Return [x, y] of the center of cell containing provided text 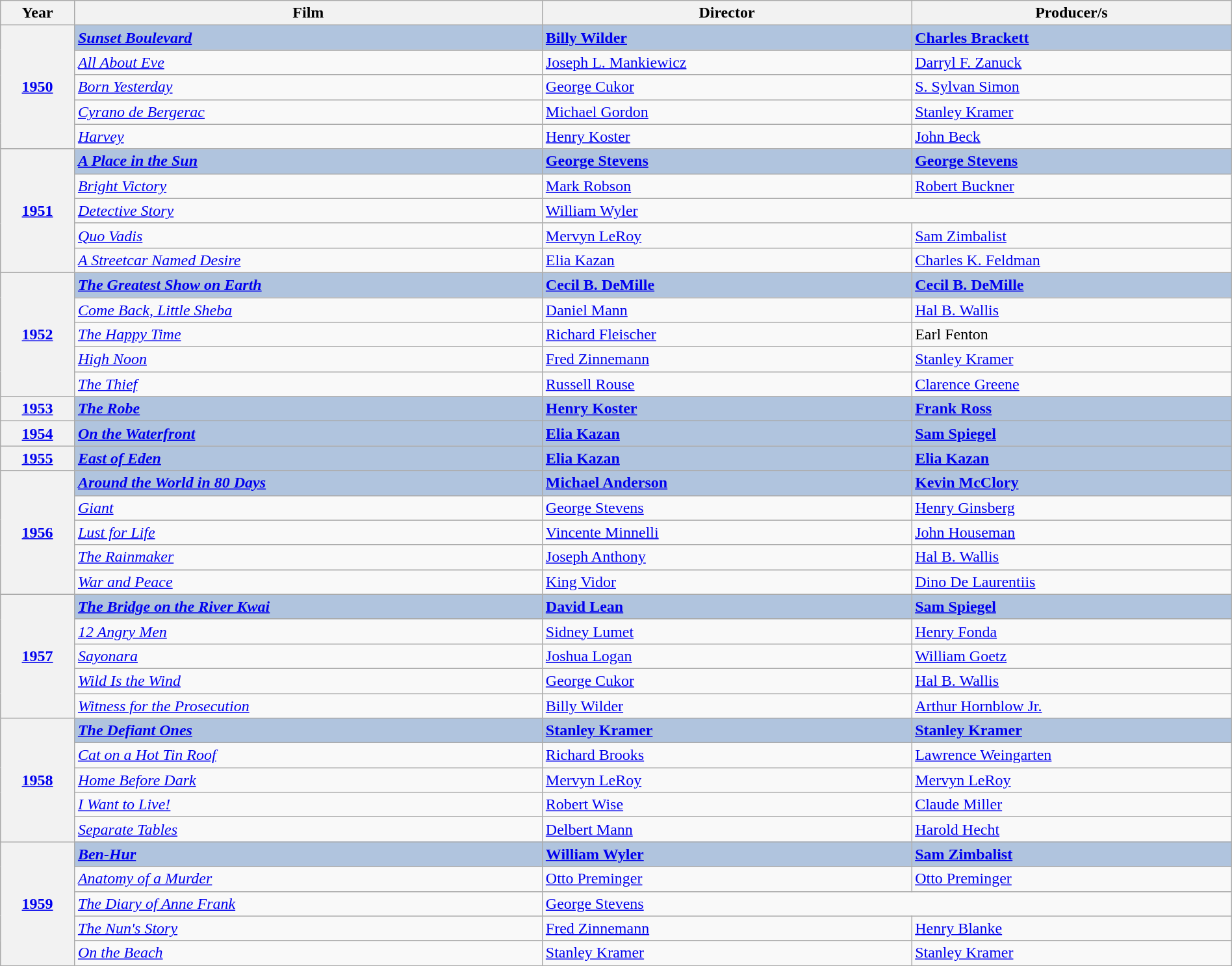
Wild Is the Wind [308, 681]
Daniel Mann [726, 310]
War and Peace [308, 582]
The Bridge on the River Kwai [308, 607]
Sunset Boulevard [308, 38]
Michael Gordon [726, 112]
Earl Fenton [1072, 335]
Quo Vadis [308, 235]
Anatomy of a Murder [308, 879]
Harvey [308, 137]
1953 [38, 409]
Joshua Logan [726, 656]
Frank Ross [1072, 409]
Come Back, Little Sheba [308, 310]
The Defiant Ones [308, 731]
1959 [38, 904]
Year [38, 13]
John Beck [1072, 137]
Witness for the Prosecution [308, 705]
I Want to Live! [308, 805]
Kevin McClory [1072, 483]
Film [308, 13]
Harold Hecht [1072, 829]
Russell Rouse [726, 384]
Sayonara [308, 656]
The Nun's Story [308, 928]
The Greatest Show on Earth [308, 285]
Bright Victory [308, 186]
Separate Tables [308, 829]
1950 [38, 87]
12 Angry Men [308, 631]
Producer/s [1072, 13]
The Rainmaker [308, 557]
The Diary of Anne Frank [308, 904]
Mark Robson [726, 186]
Around the World in 80 Days [308, 483]
Claude Miller [1072, 805]
High Noon [308, 359]
Sidney Lumet [726, 631]
Giant [308, 508]
Director [726, 13]
1954 [38, 434]
Lawrence Weingarten [1072, 755]
Darryl F. Zanuck [1072, 62]
Joseph L. Mankiewicz [726, 62]
Arthur Hornblow Jr. [1072, 705]
Home Before Dark [308, 780]
The Robe [308, 409]
Detective Story [308, 211]
S. Sylvan Simon [1072, 87]
Robert Wise [726, 805]
Dino De Laurentiis [1072, 582]
On the Beach [308, 953]
William Goetz [1072, 656]
Henry Ginsberg [1072, 508]
Michael Anderson [726, 483]
Charles Brackett [1072, 38]
All About Eve [308, 62]
1952 [38, 334]
Charles K. Feldman [1072, 260]
1957 [38, 656]
Vincente Minnelli [726, 532]
A Streetcar Named Desire [308, 260]
Henry Fonda [1072, 631]
1955 [38, 458]
Cyrano de Bergerac [308, 112]
King Vidor [726, 582]
Clarence Greene [1072, 384]
Richard Brooks [726, 755]
East of Eden [308, 458]
A Place in the Sun [308, 161]
On the Waterfront [308, 434]
Born Yesterday [308, 87]
1951 [38, 211]
Joseph Anthony [726, 557]
1956 [38, 532]
Robert Buckner [1072, 186]
John Houseman [1072, 532]
Delbert Mann [726, 829]
1958 [38, 780]
Richard Fleischer [726, 335]
The Thief [308, 384]
The Happy Time [308, 335]
Cat on a Hot Tin Roof [308, 755]
David Lean [726, 607]
Lust for Life [308, 532]
Ben-Hur [308, 854]
Henry Blanke [1072, 928]
